Determine the [X, Y] coordinate at the center of the cell enclosing the given text.  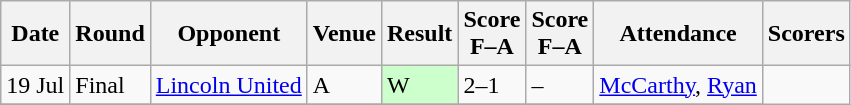
Scorers [806, 34]
Final [110, 85]
Result [419, 34]
2–1 [492, 85]
– [560, 85]
A [344, 85]
Attendance [678, 34]
Opponent [228, 34]
Lincoln United [228, 85]
Venue [344, 34]
Round [110, 34]
McCarthy, Ryan [678, 85]
W [419, 85]
19 Jul [36, 85]
Date [36, 34]
